From the cell containing the given text, extract its center point as (X, Y) coordinate. 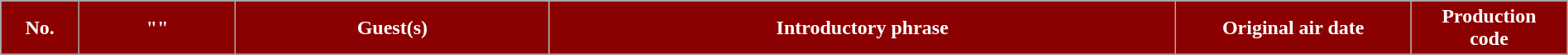
Introductory phrase (863, 28)
Guest(s) (392, 28)
Original air date (1293, 28)
No. (40, 28)
"" (157, 28)
Production code (1489, 28)
